Return (x, y) of the center of cell containing provided text 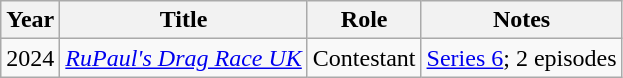
Year (30, 20)
Role (364, 20)
RuPaul's Drag Race UK (184, 58)
2024 (30, 58)
Notes (522, 20)
Series 6; 2 episodes (522, 58)
Contestant (364, 58)
Title (184, 20)
